Pinpoint the cell where the given text exists, returning its [x, y] midpoint coordinate. 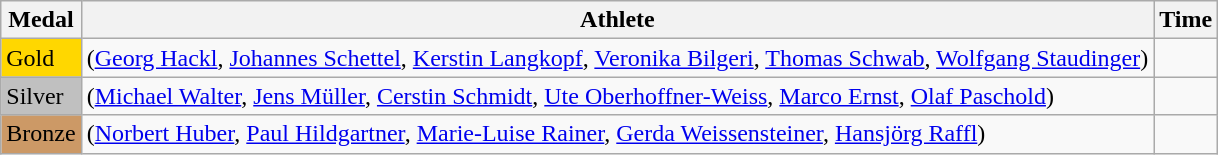
Silver [41, 96]
Gold [41, 58]
Time [1186, 20]
Athlete [618, 20]
(Michael Walter, Jens Müller, Cerstin Schmidt, Ute Oberhoffner-Weiss, Marco Ernst, Olaf Paschold) [618, 96]
(Norbert Huber, Paul Hildgartner, Marie-Luise Rainer, Gerda Weissensteiner, Hansjörg Raffl) [618, 134]
(Georg Hackl, Johannes Schettel, Kerstin Langkopf, Veronika Bilgeri, Thomas Schwab, Wolfgang Staudinger) [618, 58]
Bronze [41, 134]
Medal [41, 20]
